Provide the [x, y] coordinate of the cell's center where the given text is located.  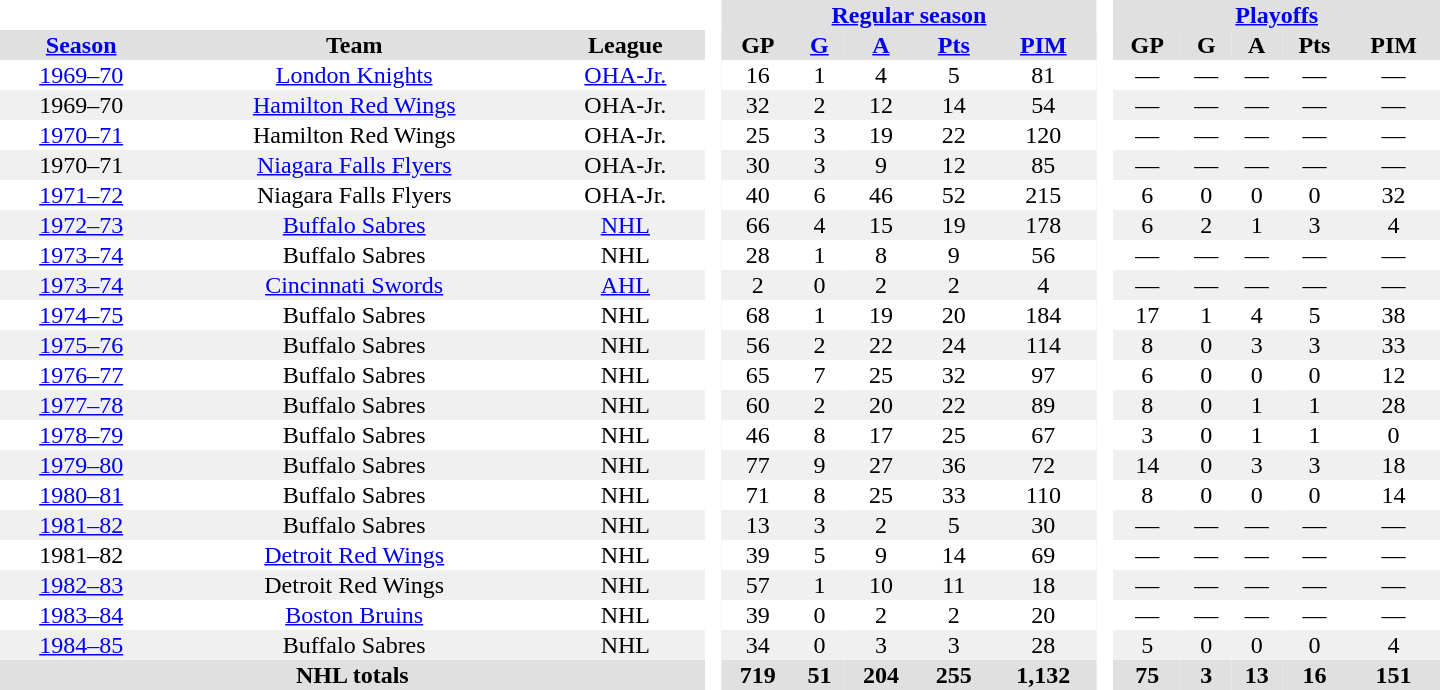
1976–77 [81, 375]
66 [758, 225]
1975–76 [81, 345]
38 [1394, 315]
75 [1147, 675]
1983–84 [81, 615]
NHL totals [352, 675]
204 [882, 675]
255 [954, 675]
Team [354, 45]
65 [758, 375]
85 [1043, 165]
60 [758, 405]
Season [81, 45]
97 [1043, 375]
40 [758, 195]
1977–78 [81, 405]
1979–80 [81, 465]
178 [1043, 225]
89 [1043, 405]
68 [758, 315]
51 [819, 675]
72 [1043, 465]
1978–79 [81, 435]
1971–72 [81, 195]
77 [758, 465]
London Knights [354, 75]
League [626, 45]
1974–75 [81, 315]
57 [758, 585]
Cincinnati Swords [354, 285]
27 [882, 465]
81 [1043, 75]
54 [1043, 105]
7 [819, 375]
10 [882, 585]
110 [1043, 495]
1980–81 [81, 495]
Boston Bruins [354, 615]
15 [882, 225]
1984–85 [81, 645]
1,132 [1043, 675]
215 [1043, 195]
34 [758, 645]
52 [954, 195]
120 [1043, 135]
AHL [626, 285]
184 [1043, 315]
114 [1043, 345]
67 [1043, 435]
36 [954, 465]
71 [758, 495]
24 [954, 345]
Regular season [908, 15]
1982–83 [81, 585]
1972–73 [81, 225]
Playoffs [1276, 15]
69 [1043, 555]
11 [954, 585]
151 [1394, 675]
719 [758, 675]
